Provide the (X, Y) coordinate of the cell's center where the given text is located.  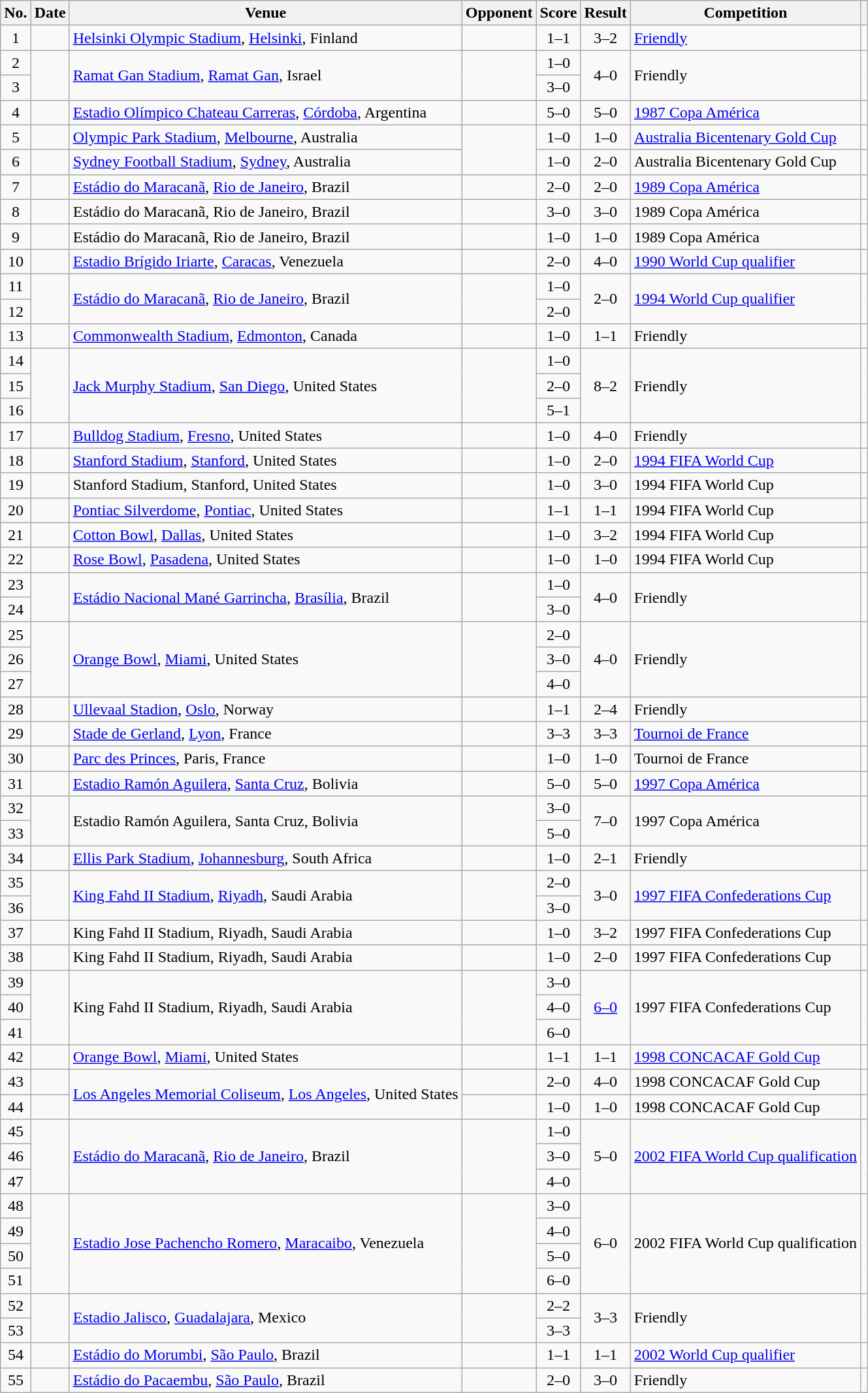
Estadio Brígido Iriarte, Caracas, Venezuela (265, 261)
35 (16, 883)
16 (16, 411)
51 (16, 1281)
15 (16, 386)
49 (16, 1231)
45 (16, 1132)
38 (16, 957)
Los Angeles Memorial Coliseum, Los Angeles, United States (265, 1094)
2002 World Cup qualifier (745, 1355)
Venue (265, 13)
41 (16, 1032)
2 (16, 63)
12 (16, 312)
Ullevaal Stadion, Oslo, Norway (265, 709)
Estadio Jose Pachencho Romero, Maracaibo, Venezuela (265, 1243)
1987 Copa América (745, 112)
Sydney Football Stadium, Sydney, Australia (265, 162)
19 (16, 485)
47 (16, 1181)
7–0 (605, 821)
40 (16, 1007)
9 (16, 236)
Jack Murphy Stadium, San Diego, United States (265, 386)
2–4 (605, 709)
Parc des Princes, Paris, France (265, 759)
32 (16, 809)
34 (16, 858)
Stade de Gerland, Lyon, France (265, 734)
26 (16, 659)
8 (16, 212)
25 (16, 634)
53 (16, 1330)
11 (16, 286)
37 (16, 933)
2–2 (558, 1305)
Bulldog Stadium, Fresno, United States (265, 436)
Ellis Park Stadium, Johannesburg, South Africa (265, 858)
Pontiac Silverdome, Pontiac, United States (265, 510)
44 (16, 1107)
30 (16, 759)
24 (16, 609)
36 (16, 908)
43 (16, 1081)
55 (16, 1380)
18 (16, 460)
Estádio do Morumbi, São Paulo, Brazil (265, 1355)
3 (16, 88)
28 (16, 709)
52 (16, 1305)
Estádio do Pacaembu, São Paulo, Brazil (265, 1380)
29 (16, 734)
27 (16, 684)
31 (16, 784)
13 (16, 336)
8–2 (605, 386)
54 (16, 1355)
46 (16, 1157)
20 (16, 510)
Score (558, 13)
Result (605, 13)
Estadio Olímpico Chateau Carreras, Córdoba, Argentina (265, 112)
Helsinki Olympic Stadium, Helsinki, Finland (265, 38)
1990 World Cup qualifier (745, 261)
5 (16, 137)
39 (16, 982)
Ramat Gan Stadium, Ramat Gan, Israel (265, 75)
48 (16, 1206)
Estadio Jalisco, Guadalajara, Mexico (265, 1318)
5–1 (558, 411)
Estádio Nacional Mané Garrincha, Brasília, Brazil (265, 597)
23 (16, 584)
22 (16, 560)
14 (16, 361)
Commonwealth Stadium, Edmonton, Canada (265, 336)
Olympic Park Stadium, Melbourne, Australia (265, 137)
Date (50, 13)
4 (16, 112)
2–1 (605, 858)
21 (16, 535)
Rose Bowl, Pasadena, United States (265, 560)
No. (16, 13)
42 (16, 1057)
Competition (745, 13)
50 (16, 1256)
6 (16, 162)
17 (16, 436)
1 (16, 38)
Opponent (499, 13)
7 (16, 187)
10 (16, 261)
33 (16, 833)
1994 World Cup qualifier (745, 298)
Cotton Bowl, Dallas, United States (265, 535)
